Output the (X, Y) coordinate of the center of the cell containing the given text.  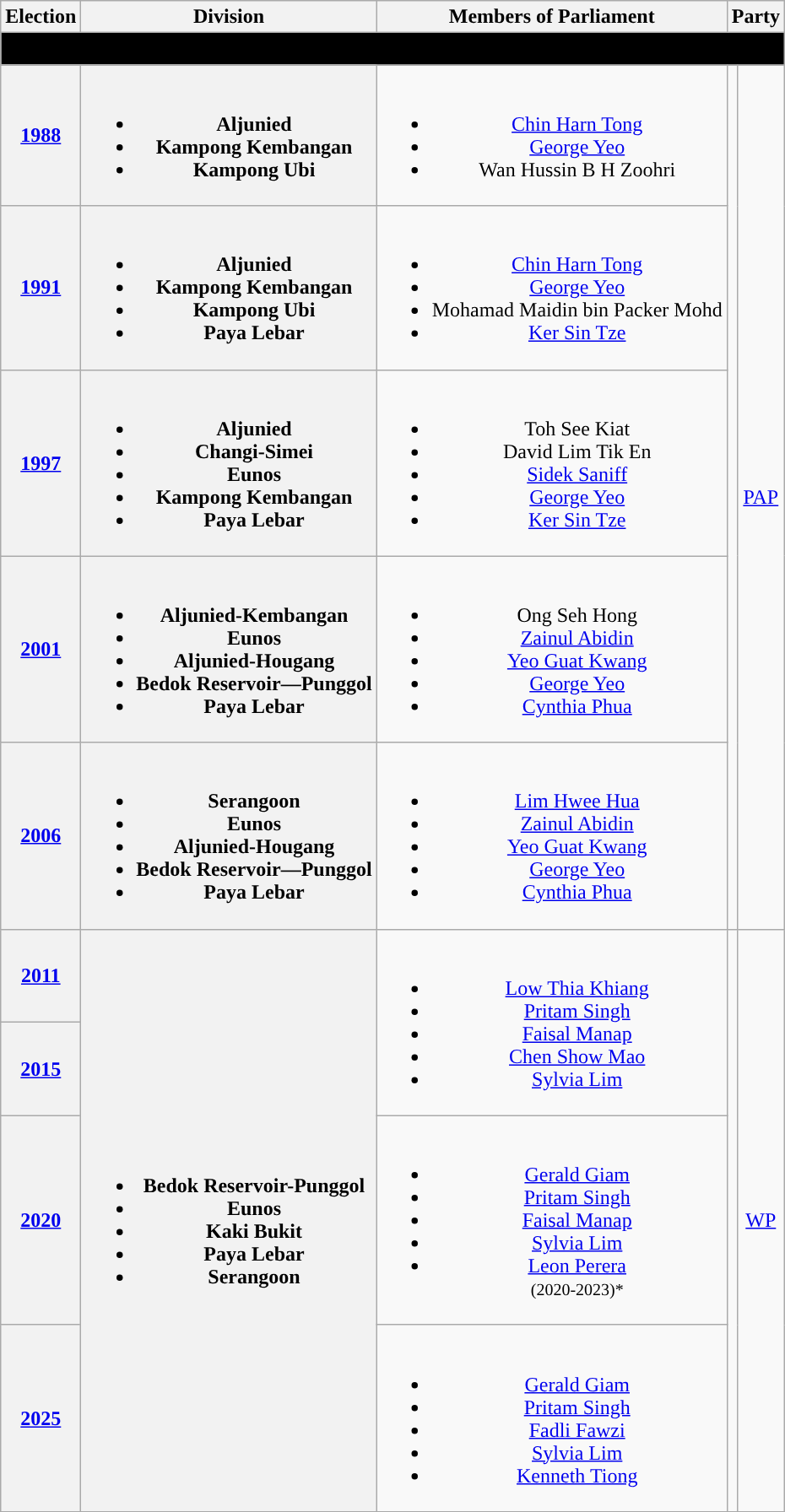
Chin Harn TongGeorge YeoWan Hussin B H Zoohri (552, 135)
2025 (41, 1417)
Toh See KiatDavid Lim Tik EnSidek SaniffGeorge YeoKer Sin Tze (552, 462)
AljuniedKampong KembanganKampong UbiPaya Lebar (229, 288)
2020 (41, 1220)
1997 (41, 462)
2011 (41, 975)
1988 (41, 135)
Formation (393, 49)
Division (229, 17)
Gerald GiamPritam SinghFaisal ManapSylvia LimLeon Perera(2020-2023)* (552, 1220)
Gerald GiamPritam SinghFadli FawziSylvia LimKenneth Tiong (552, 1417)
Party (755, 17)
AljuniedChangi-SimeiEunosKampong KembanganPaya Lebar (229, 462)
Lim Hwee HuaZainul AbidinYeo Guat KwangGeorge YeoCynthia Phua (552, 835)
WP (761, 1220)
SerangoonEunosAljunied-HougangBedok Reservoir—PunggolPaya Lebar (229, 835)
Election (41, 17)
2015 (41, 1070)
Bedok Reservoir-PunggolEunosKaki BukitPaya LebarSerangoon (229, 1220)
Chin Harn TongGeorge YeoMohamad Maidin bin Packer MohdKer Sin Tze (552, 288)
1991 (41, 288)
2001 (41, 650)
Ong Seh HongZainul AbidinYeo Guat KwangGeorge YeoCynthia Phua (552, 650)
Low Thia KhiangPritam SinghFaisal ManapChen Show MaoSylvia Lim (552, 1023)
AljuniedKampong KembanganKampong Ubi (229, 135)
Members of Parliament (552, 17)
PAP (761, 497)
Aljunied-KembanganEunosAljunied-HougangBedok Reservoir—PunggolPaya Lebar (229, 650)
2006 (41, 835)
